Extract the (X, Y) coordinate from the center of the cell holding the provided text.  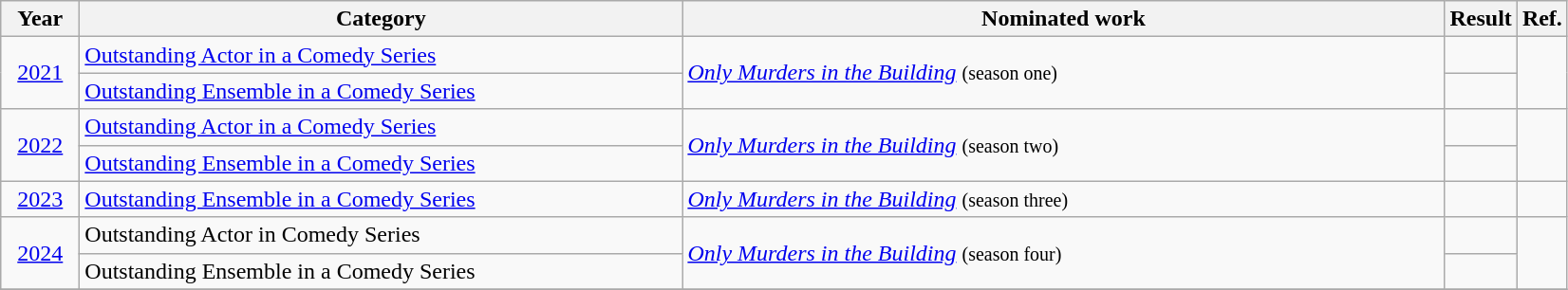
Only Murders in the Building (season four) (1063, 253)
2024 (40, 253)
Only Murders in the Building (season three) (1063, 199)
Nominated work (1063, 19)
Outstanding Actor in Comedy Series (382, 235)
Result (1481, 19)
Ref. (1541, 19)
Year (40, 19)
2021 (40, 73)
Category (382, 19)
2022 (40, 145)
Only Murders in the Building (season two) (1063, 145)
2023 (40, 199)
Only Murders in the Building (season one) (1063, 73)
